Capture the cell that displays the provided text and extract its (X, Y) central coordinate. 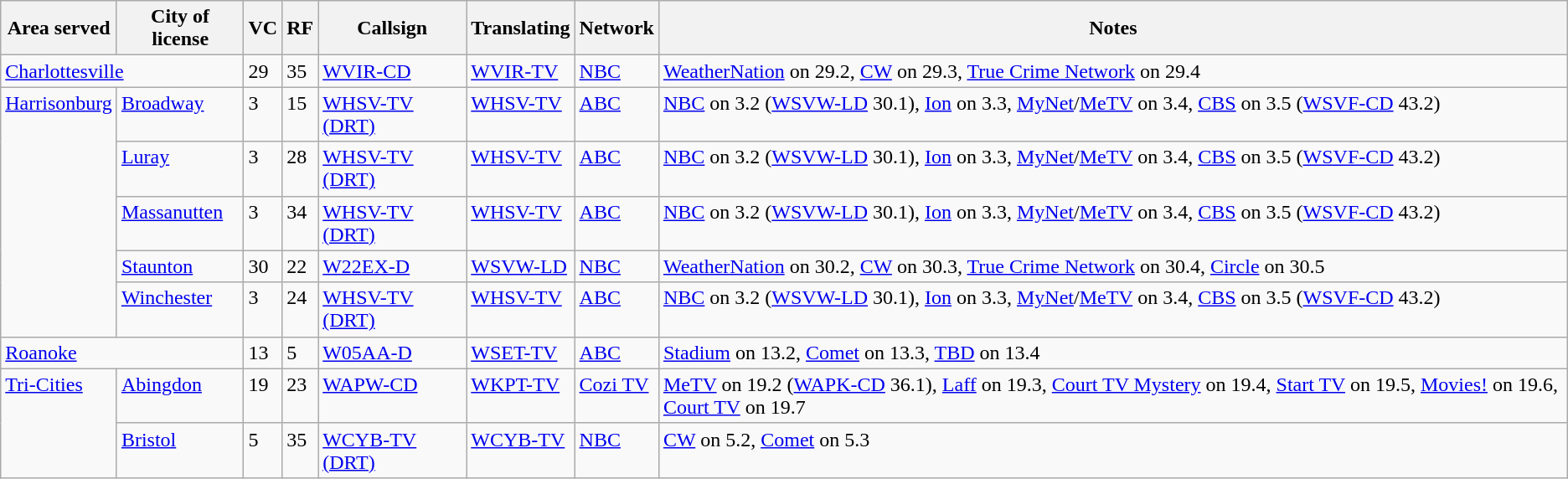
WVIR-CD (392, 71)
Roanoke (122, 353)
Winchester (180, 310)
Luray (180, 169)
22 (300, 266)
34 (300, 223)
RF (300, 28)
Charlottesville (122, 71)
19 (263, 395)
Callsign (392, 28)
Notes (1112, 28)
Abingdon (180, 395)
WAPW-CD (392, 395)
Network (616, 28)
Area served (59, 28)
W22EX-D (392, 266)
WCYB-TV (DRT) (392, 451)
WCYB-TV (521, 451)
Harrisonburg (59, 212)
VC (263, 28)
Stadium on 13.2, Comet on 13.3, TBD on 13.4 (1112, 353)
24 (300, 310)
CW on 5.2, Comet on 5.3 (1112, 451)
WKPT-TV (521, 395)
15 (300, 114)
WSVW-LD (521, 266)
WeatherNation on 29.2, CW on 29.3, True Crime Network on 29.4 (1112, 71)
Massanutten (180, 223)
MeTV on 19.2 (WAPK-CD 36.1), Laff on 19.3, Court TV Mystery on 19.4, Start TV on 19.5, Movies! on 19.6, Court TV on 19.7 (1112, 395)
W05AA-D (392, 353)
WeatherNation on 30.2, CW on 30.3, True Crime Network on 30.4, Circle on 30.5 (1112, 266)
30 (263, 266)
Cozi TV (616, 395)
Bristol (180, 451)
Tri-Cities (59, 423)
City of license (180, 28)
Broadway (180, 114)
29 (263, 71)
WVIR-TV (521, 71)
23 (300, 395)
Translating (521, 28)
28 (300, 169)
WSET-TV (521, 353)
13 (263, 353)
Staunton (180, 266)
